Search for the cell housing the specified text and yield its [x, y] center coordinate. 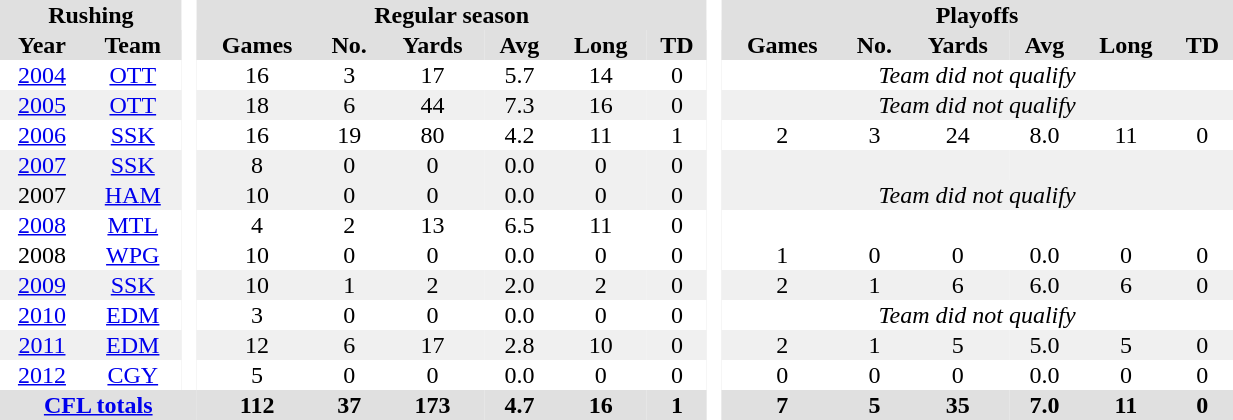
Team [133, 45]
6.5 [519, 225]
2006 [42, 135]
5.7 [519, 75]
12 [256, 345]
WPG [133, 255]
2004 [42, 75]
7 [782, 405]
112 [256, 405]
4.7 [519, 405]
Regular season [451, 15]
5.0 [1045, 345]
6.0 [1045, 285]
2009 [42, 285]
MTL [133, 225]
2011 [42, 345]
8 [256, 165]
80 [433, 135]
2.0 [519, 285]
2010 [42, 315]
35 [958, 405]
2012 [42, 375]
8.0 [1045, 135]
173 [433, 405]
HAM [133, 195]
CFL totals [98, 405]
44 [433, 105]
2005 [42, 105]
18 [256, 105]
19 [350, 135]
13 [433, 225]
24 [958, 135]
7.3 [519, 105]
Playoffs [978, 15]
2.8 [519, 345]
4 [256, 225]
Year [42, 45]
37 [350, 405]
Rushing [91, 15]
7.0 [1045, 405]
4.2 [519, 135]
14 [600, 75]
CGY [133, 375]
